Detect which cell encompasses the target text, then output its (x, y) center coordinate. 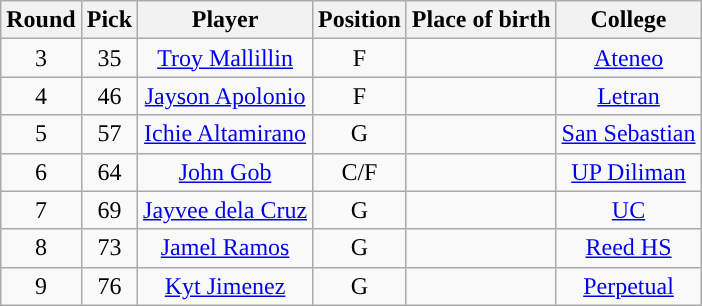
John Gob (226, 172)
Player (226, 20)
Letran (628, 96)
57 (109, 134)
4 (41, 96)
Troy Mallillin (226, 58)
Pick (109, 20)
College (628, 20)
35 (109, 58)
UC (628, 210)
5 (41, 134)
Perpetual (628, 286)
69 (109, 210)
Ichie Altamirano (226, 134)
46 (109, 96)
6 (41, 172)
8 (41, 248)
UP Diliman (628, 172)
3 (41, 58)
C/F (360, 172)
Position (360, 20)
Jayson Apolonio (226, 96)
76 (109, 286)
64 (109, 172)
Place of birth (481, 20)
Round (41, 20)
Jayvee dela Cruz (226, 210)
Jamel Ramos (226, 248)
7 (41, 210)
Ateneo (628, 58)
Kyt Jimenez (226, 286)
Reed HS (628, 248)
San Sebastian (628, 134)
9 (41, 286)
73 (109, 248)
